Extract the (x, y) coordinate from the center of the cell holding the provided text.  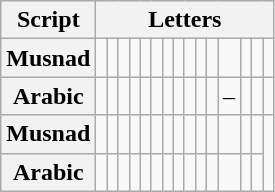
– (230, 96)
Letters (185, 20)
Script (48, 20)
